Capture the cell that displays the provided text and extract its [x, y] central coordinate. 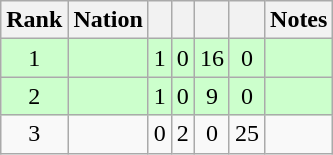
25 [246, 134]
Nation [108, 20]
3 [34, 134]
9 [212, 96]
Notes [299, 20]
16 [212, 58]
Rank [34, 20]
